Locate the cell with the specified text and output its [x, y] center coordinate. 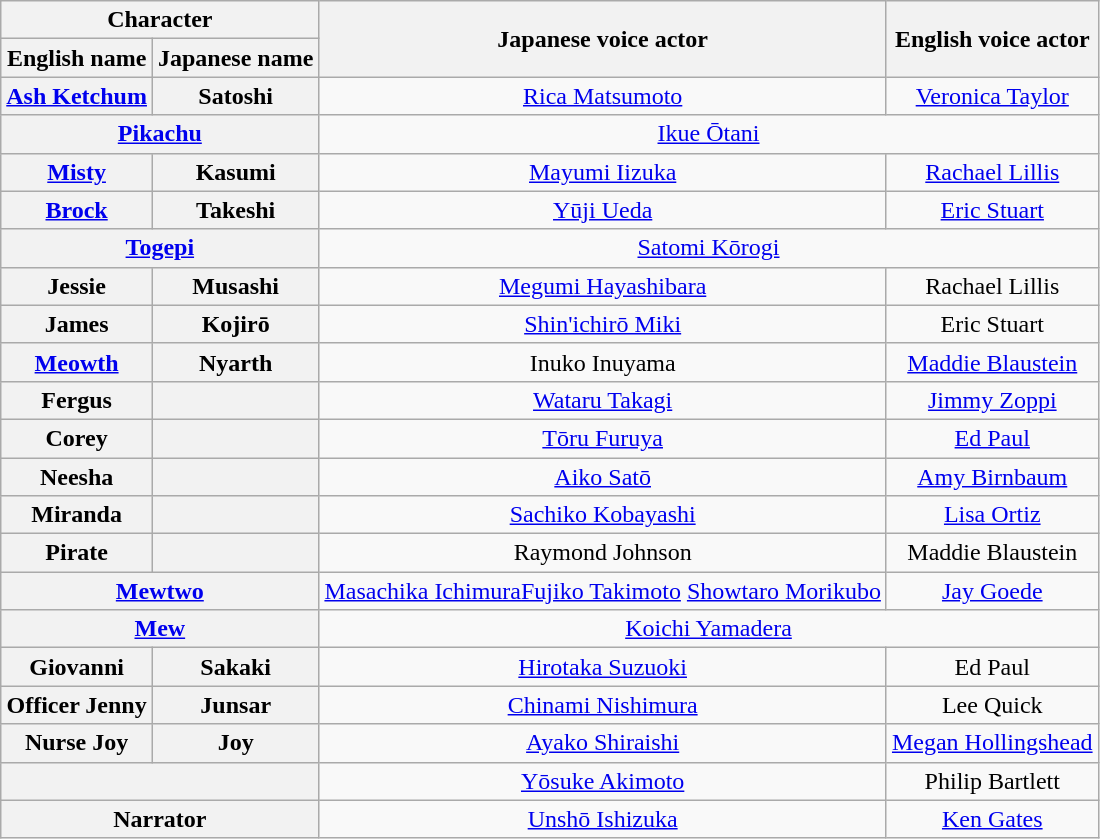
Tōru Furuya [603, 438]
Jessie [77, 286]
Kasumi [235, 172]
Nurse Joy [77, 743]
Unshō Ishizuka [603, 819]
Ayako Shiraishi [603, 743]
Miranda [77, 515]
Raymond Johnson [603, 553]
Megumi Hayashibara [603, 286]
Togepi [160, 248]
Yūji Ueda [603, 210]
Lee Quick [992, 705]
Jimmy Zoppi [992, 400]
Mayumi Iizuka [603, 172]
Mew [160, 629]
Satomi Kōrogi [708, 248]
Pikachu [160, 134]
Sachiko Kobayashi [603, 515]
Rica Matsumoto [603, 96]
James [77, 324]
Narrator [160, 819]
Wataru Takagi [603, 400]
Sakaki [235, 667]
Shin'ichirō Miki [603, 324]
Mewtwo [160, 591]
Japanese name [235, 58]
Lisa Ortiz [992, 515]
Giovanni [77, 667]
Philip Bartlett [992, 781]
Aiko Satō [603, 477]
Officer Jenny [77, 705]
Chinami Nishimura [603, 705]
Jay Goede [992, 591]
Musashi [235, 286]
Ken Gates [992, 819]
Nyarth [235, 362]
Ash Ketchum [77, 96]
Kojirō [235, 324]
Koichi Yamadera [708, 629]
English name [77, 58]
Fergus [77, 400]
Amy Birnbaum [992, 477]
Joy [235, 743]
Meowth [77, 362]
Brock [77, 210]
Yōsuke Akimoto [603, 781]
Neesha [77, 477]
Pirate [77, 553]
Misty [77, 172]
Takeshi [235, 210]
Inuko Inuyama [603, 362]
Satoshi [235, 96]
Junsar [235, 705]
Ikue Ōtani [708, 134]
Corey [77, 438]
Hirotaka Suzuoki [603, 667]
Japanese voice actor [603, 39]
English voice actor [992, 39]
Character [160, 20]
Megan Hollingshead [992, 743]
Veronica Taylor [992, 96]
Masachika IchimuraFujiko Takimoto Showtaro Morikubo [603, 591]
